Pinpoint the cell where the given text exists, returning its [X, Y] midpoint coordinate. 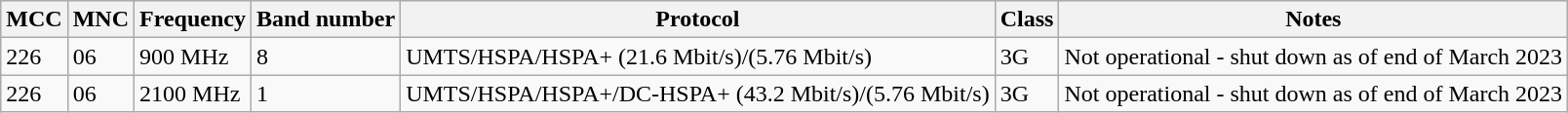
MCC [34, 19]
UMTS/HSPA/HSPA+/DC-HSPA+ (43.2 Mbit/s)/(5.76 Mbit/s) [698, 94]
8 [326, 56]
UMTS/HSPA/HSPA+ (21.6 Mbit/s)/(5.76 Mbit/s) [698, 56]
Notes [1313, 19]
Frequency [193, 19]
900 MHz [193, 56]
2100 MHz [193, 94]
Protocol [698, 19]
MNC [100, 19]
Class [1027, 19]
1 [326, 94]
Band number [326, 19]
